Scan for the cell matching the given text and deliver its [X, Y] coordinate at center. 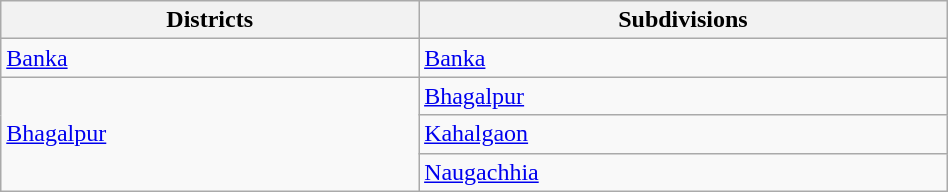
Naugachhia [684, 172]
Subdivisions [684, 20]
Districts [210, 20]
Kahalgaon [684, 134]
